Capture the cell that displays the provided text and extract its [x, y] central coordinate. 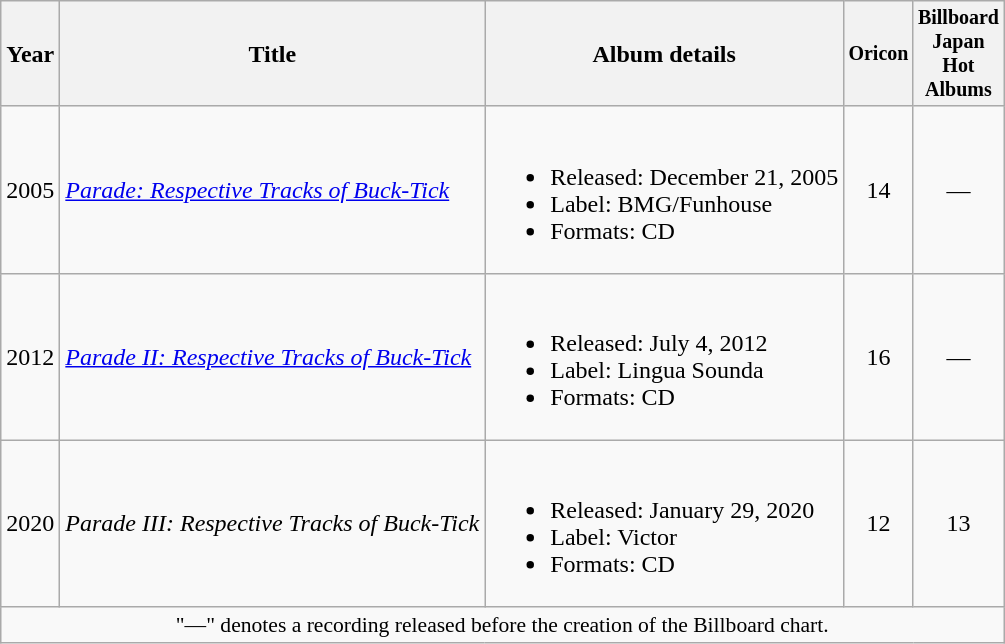
Parade: Respective Tracks of Buck-Tick [272, 190]
Year [30, 54]
12 [878, 524]
2005 [30, 190]
14 [878, 190]
Oricon [878, 54]
Released: July 4, 2012Label: Lingua SoundaFormats: CD [664, 356]
Billboard JapanHot Albums [958, 54]
Parade II: Respective Tracks of Buck-Tick [272, 356]
16 [878, 356]
Album details [664, 54]
13 [958, 524]
2012 [30, 356]
Released: December 21, 2005Label: BMG/FunhouseFormats: CD [664, 190]
2020 [30, 524]
Parade III: Respective Tracks of Buck-Tick [272, 524]
Title [272, 54]
Released: January 29, 2020Label: VictorFormats: CD [664, 524]
"—" denotes a recording released before the creation of the Billboard chart. [502, 625]
